Capture the cell that displays the provided text and extract its (X, Y) central coordinate. 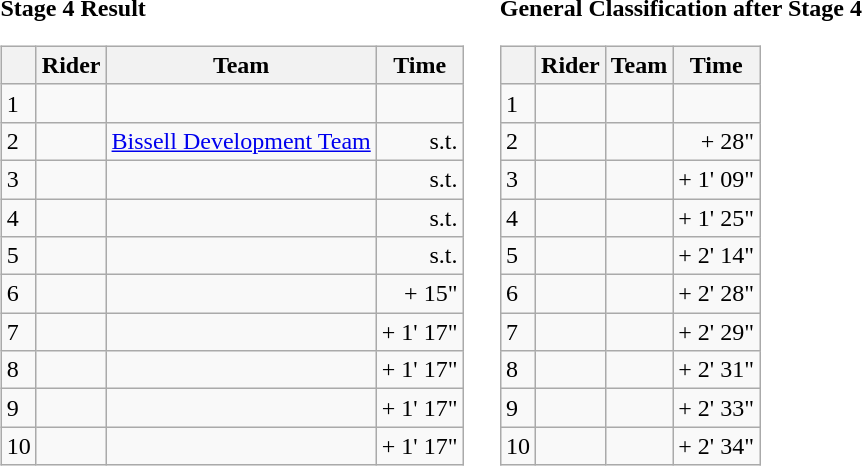
+ 1' 25" (716, 217)
+ 2' 31" (716, 370)
+ 2' 33" (716, 408)
+ 2' 29" (716, 332)
+ 2' 28" (716, 294)
+ 15" (420, 294)
Bissell Development Team (241, 141)
+ 2' 14" (716, 256)
+ 28" (716, 141)
+ 2' 34" (716, 446)
+ 1' 09" (716, 179)
